Identify which cell holds the provided text, then report its [x, y] central coordinate. 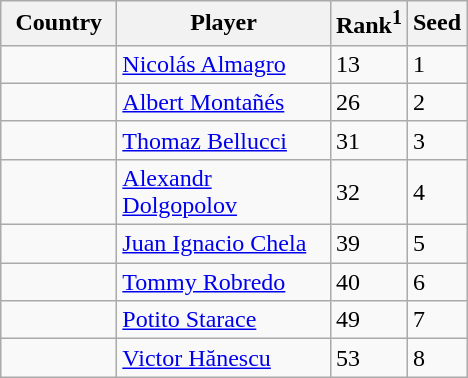
Rank1 [368, 24]
8 [436, 358]
31 [368, 140]
Seed [436, 24]
4 [436, 192]
Country [59, 24]
32 [368, 192]
2 [436, 102]
Albert Montañés [224, 102]
1 [436, 64]
39 [368, 244]
Juan Ignacio Chela [224, 244]
Potito Starace [224, 320]
13 [368, 64]
Alexandr Dolgopolov [224, 192]
53 [368, 358]
7 [436, 320]
26 [368, 102]
5 [436, 244]
Player [224, 24]
40 [368, 282]
49 [368, 320]
Nicolás Almagro [224, 64]
6 [436, 282]
Thomaz Bellucci [224, 140]
Victor Hănescu [224, 358]
3 [436, 140]
Tommy Robredo [224, 282]
